Scan for the cell matching the given text and deliver its [X, Y] coordinate at center. 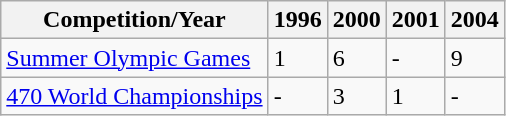
2001 [416, 20]
Summer Olympic Games [134, 58]
6 [356, 58]
2000 [356, 20]
9 [474, 58]
470 World Championships [134, 96]
Competition/Year [134, 20]
2004 [474, 20]
3 [356, 96]
1996 [298, 20]
